Determine the [x, y] coordinate at the center of the cell enclosing the given text.  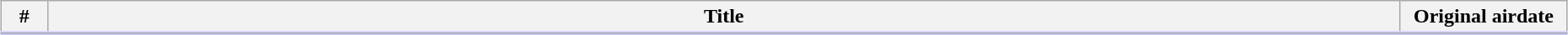
Original airdate [1484, 17]
Title [724, 17]
# [24, 17]
